Identify which cell holds the provided text, then report its (X, Y) central coordinate. 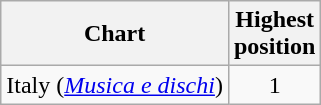
1 (274, 85)
Highestposition (274, 34)
Italy (Musica e dischi) (115, 85)
Chart (115, 34)
